Detect which cell encompasses the target text, then output its (X, Y) center coordinate. 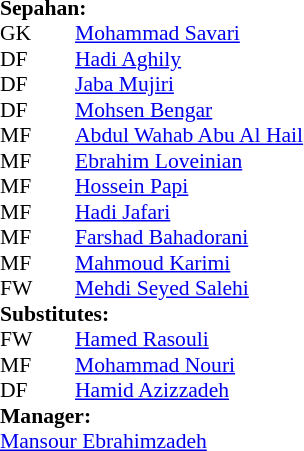
Mohammad Nouri (189, 365)
Hadi Aghily (189, 59)
Ebrahim Loveinian (189, 161)
Farshad Bahadorani (189, 237)
Manager: (152, 416)
Hossein Papi (189, 187)
Mohsen Bengar (189, 110)
Hamid Azizzadeh (189, 391)
Mahmoud Karimi (189, 263)
GK (19, 33)
Mohammad Savari (189, 33)
Hamed Rasouli (189, 339)
Hadi Jafari (189, 212)
Abdul Wahab Abu Al Hail (189, 135)
Jaba Mujiri (189, 85)
Substitutes: (152, 314)
Mehdi Seyed Salehi (189, 289)
